Output the [X, Y] coordinate of the center of the cell containing the given text.  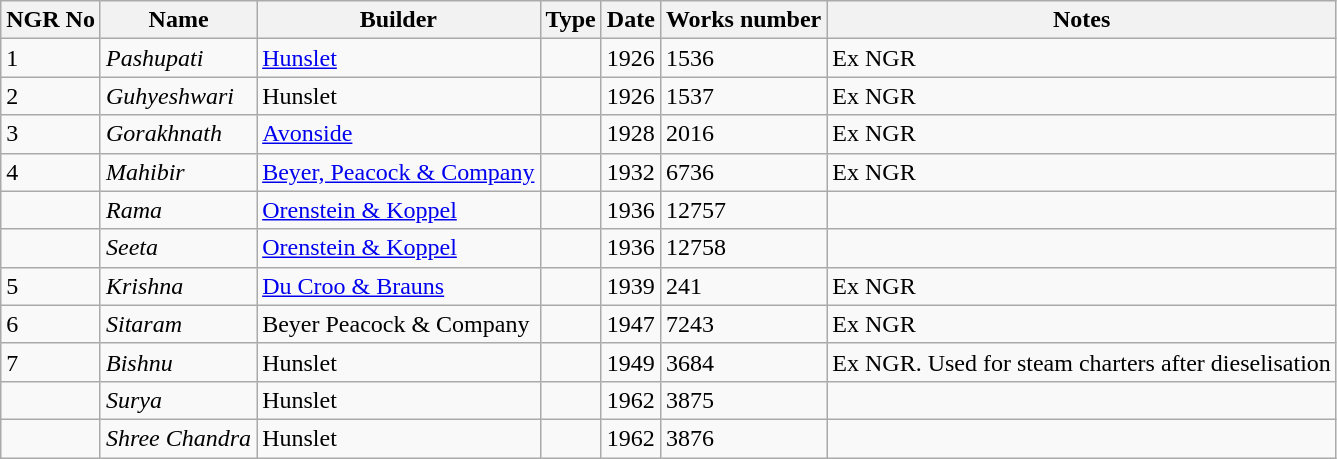
12758 [743, 248]
Date [630, 20]
1949 [630, 362]
6736 [743, 172]
1939 [630, 286]
Mahibir [178, 172]
1536 [743, 58]
1 [51, 58]
3875 [743, 400]
1928 [630, 134]
3684 [743, 362]
Notes [1082, 20]
241 [743, 286]
3 [51, 134]
Du Croo & Brauns [398, 286]
2016 [743, 134]
Shree Chandra [178, 438]
7 [51, 362]
1537 [743, 96]
Rama [178, 210]
4 [51, 172]
7243 [743, 324]
Type [570, 20]
Beyer, Peacock & Company [398, 172]
Avonside [398, 134]
Pashupati [178, 58]
1947 [630, 324]
Surya [178, 400]
Ex NGR. Used for steam charters after dieselisation [1082, 362]
Sitaram [178, 324]
Guhyeshwari [178, 96]
2 [51, 96]
1932 [630, 172]
NGR No [51, 20]
Krishna [178, 286]
Builder [398, 20]
Beyer Peacock & Company [398, 324]
Works number [743, 20]
5 [51, 286]
Seeta [178, 248]
3876 [743, 438]
12757 [743, 210]
6 [51, 324]
Gorakhnath [178, 134]
Bishnu [178, 362]
Name [178, 20]
